Scan for the cell matching the given text and deliver its [X, Y] coordinate at center. 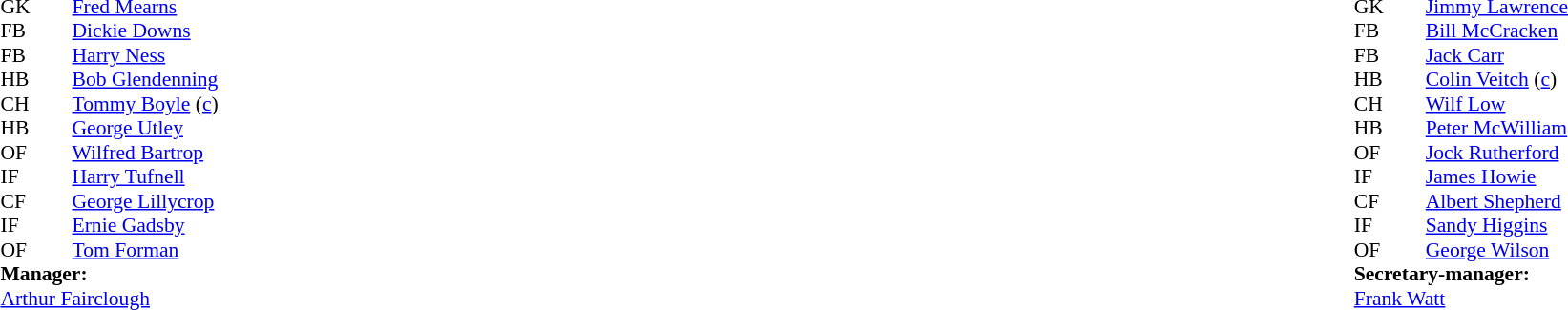
Tom Forman [216, 250]
Tommy Boyle (c) [216, 104]
Bob Glendenning [216, 79]
Ernie Gadsby [216, 226]
Harry Ness [216, 55]
Manager: [674, 274]
George Utley [216, 129]
Harry Tufnell [216, 176]
Wilfred Bartrop [216, 153]
Dickie Downs [216, 31]
George Lillycrop [216, 201]
